Determine the (x, y) coordinate at the center of the cell enclosing the given text.  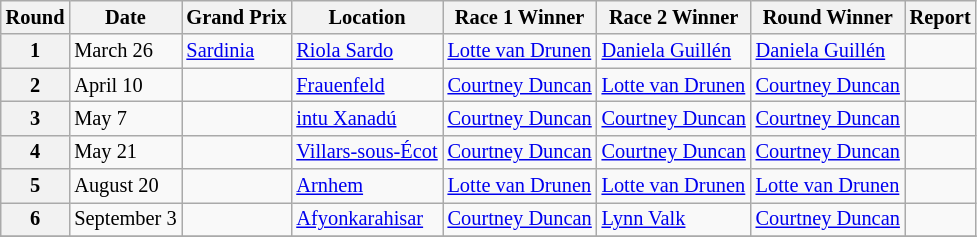
Location (366, 17)
Report (940, 17)
Race 2 Winner (674, 17)
Grand Prix (237, 17)
Race 1 Winner (520, 17)
6 (36, 219)
Afyonkarahisar (366, 219)
April 10 (125, 85)
Riola Sardo (366, 51)
March 26 (125, 51)
3 (36, 118)
Sardinia (237, 51)
Round Winner (828, 17)
Date (125, 17)
Arnhem (366, 186)
May 21 (125, 152)
4 (36, 152)
Frauenfeld (366, 85)
Round (36, 17)
intu Xanadú (366, 118)
September 3 (125, 219)
May 7 (125, 118)
August 20 (125, 186)
Villars-sous-Écot (366, 152)
5 (36, 186)
Lynn Valk (674, 219)
1 (36, 51)
2 (36, 85)
